Capture the cell that displays the provided text and extract its (X, Y) central coordinate. 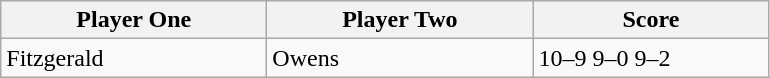
10–9 9–0 9–2 (651, 58)
Owens (400, 58)
Player Two (400, 20)
Fitzgerald (134, 58)
Player One (134, 20)
Score (651, 20)
